Determine the (X, Y) coordinate at the center of the cell enclosing the given text.  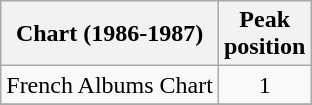
1 (264, 85)
Chart (1986-1987) (110, 34)
Peakposition (264, 34)
French Albums Chart (110, 85)
